Return the (x, y) coordinate for the center point of the cell that contains the specified text.  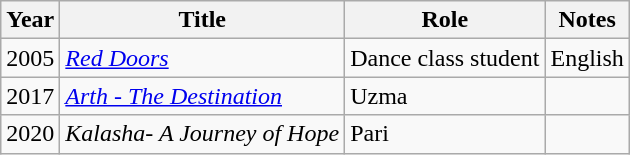
Role (445, 20)
Arth - The Destination (202, 96)
Red Doors (202, 58)
Pari (445, 134)
Dance class student (445, 58)
Uzma (445, 96)
2020 (30, 134)
Notes (587, 20)
Year (30, 20)
2017 (30, 96)
Kalasha- A Journey of Hope (202, 134)
Title (202, 20)
English (587, 58)
2005 (30, 58)
